Find where the given text appears and provide that cell's center as (X, Y) coordinate. 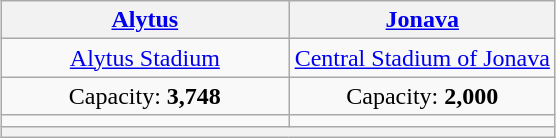
Capacity: 2,000 (422, 96)
Capacity: 3,748 (146, 96)
Alytus (146, 20)
Alytus Stadium (146, 58)
Jonava (422, 20)
Central Stadium of Jonava (422, 58)
